Locate the cell with the specified text and output its [X, Y] center coordinate. 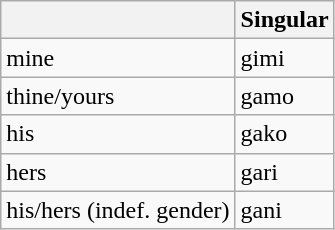
Singular [284, 20]
gako [284, 134]
gani [284, 210]
gimi [284, 58]
mine [118, 58]
his [118, 134]
gamo [284, 96]
his/hers (indef. gender) [118, 210]
gari [284, 172]
thine/yours [118, 96]
hers [118, 172]
